For the text-containing cell, return its midpoint in [x, y] coordinate format. 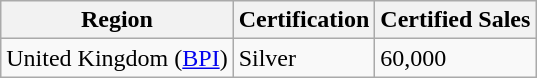
Region [117, 20]
United Kingdom (BPI) [117, 58]
Silver [304, 58]
60,000 [456, 58]
Certification [304, 20]
Certified Sales [456, 20]
